Locate the cell with the specified text and output its [X, Y] center coordinate. 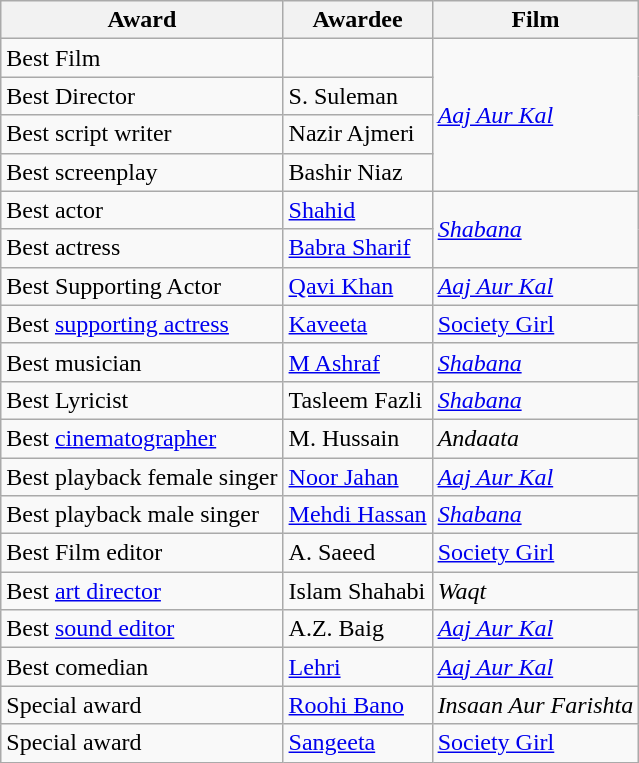
Best playback female singer [142, 477]
Kaveeta [358, 324]
Nazir Ajmeri [358, 134]
Best Director [142, 96]
Best comedian [142, 667]
Best supporting actress [142, 324]
Tasleem Fazli [358, 400]
Best screenplay [142, 172]
Best playback male singer [142, 515]
Best Lyricist [142, 400]
Mehdi Hassan [358, 515]
Best sound editor [142, 629]
Best cinematographer [142, 438]
Babra Sharif [358, 248]
Roohi Bano [358, 705]
Best musician [142, 362]
Award [142, 20]
Best art director [142, 591]
Waqt [536, 591]
Bashir Niaz [358, 172]
Best actor [142, 210]
Islam Shahabi [358, 591]
Lehri [358, 667]
Best actress [142, 248]
A.Z. Baig [358, 629]
M Ashraf [358, 362]
Best script writer [142, 134]
A. Saeed [358, 553]
Best Film [142, 58]
Noor Jahan [358, 477]
Insaan Aur Farishta [536, 705]
Qavi Khan [358, 286]
Sangeeta [358, 743]
S. Suleman [358, 96]
Best Film editor [142, 553]
Awardee [358, 20]
Best Supporting Actor [142, 286]
Film [536, 20]
M. Hussain [358, 438]
Andaata [536, 438]
Shahid [358, 210]
